Identify which cell holds the provided text, then report its (X, Y) central coordinate. 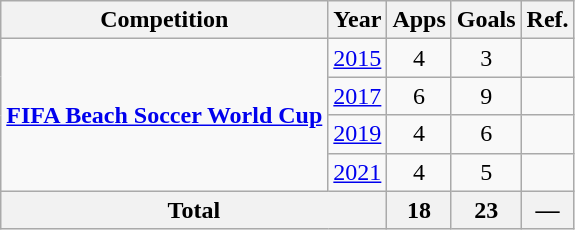
Ref. (548, 20)
Competition (164, 20)
9 (486, 96)
Year (358, 20)
2015 (358, 58)
FIFA Beach Soccer World Cup (164, 115)
2021 (358, 172)
18 (419, 210)
Total (194, 210)
2019 (358, 134)
— (548, 210)
2017 (358, 96)
Apps (419, 20)
23 (486, 210)
Goals (486, 20)
3 (486, 58)
5 (486, 172)
